Detect which cell encompasses the target text, then output its (X, Y) center coordinate. 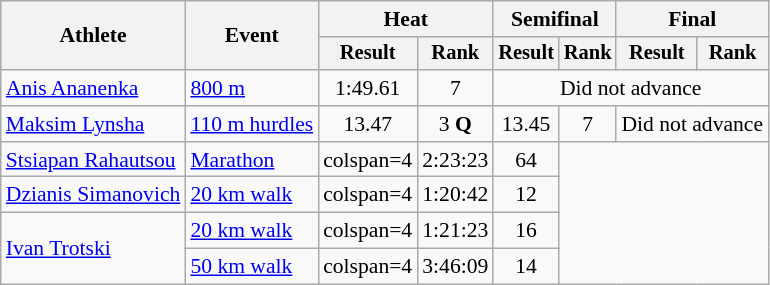
800 m (252, 88)
Dzianis Simanovich (94, 195)
2:23:23 (455, 160)
16 (526, 231)
3:46:09 (455, 267)
Final (692, 19)
1:20:42 (455, 195)
50 km walk (252, 267)
3 Q (455, 124)
Anis Ananenka (94, 88)
64 (526, 160)
Marathon (252, 160)
14 (526, 267)
12 (526, 195)
Semifinal (554, 19)
Maksim Lynsha (94, 124)
Athlete (94, 36)
13.47 (368, 124)
1:21:23 (455, 231)
110 m hurdles (252, 124)
1:49.61 (368, 88)
Event (252, 36)
Ivan Trotski (94, 248)
13.45 (526, 124)
Heat (406, 19)
Stsiapan Rahautsou (94, 160)
